Capture the cell that displays the provided text and extract its (x, y) central coordinate. 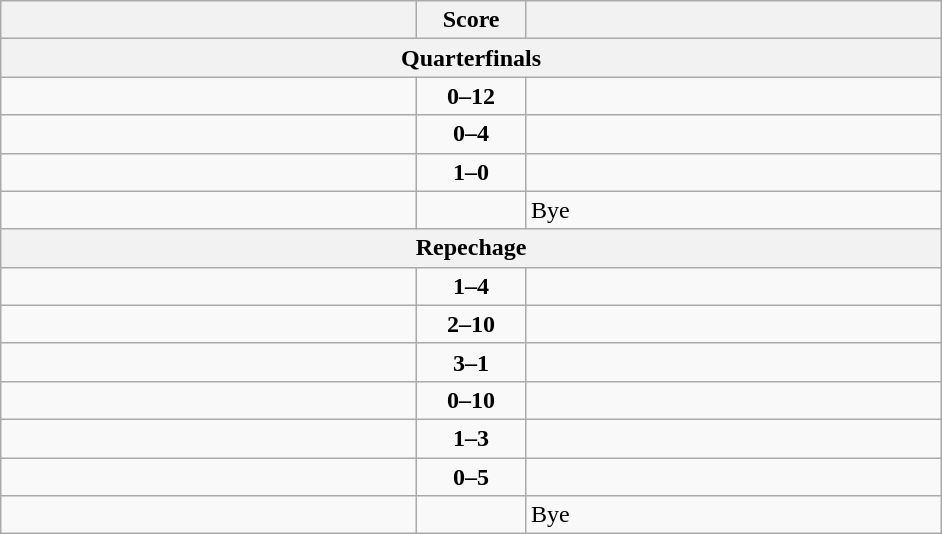
0–4 (472, 134)
Score (472, 20)
0–5 (472, 477)
2–10 (472, 324)
1–4 (472, 286)
1–3 (472, 438)
0–10 (472, 400)
Repechage (472, 248)
1–0 (472, 172)
3–1 (472, 362)
0–12 (472, 96)
Quarterfinals (472, 58)
